Detect which cell encompasses the target text, then output its (X, Y) center coordinate. 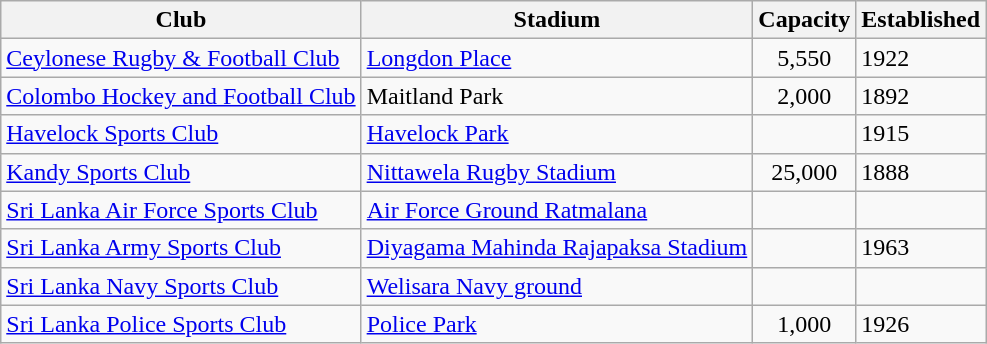
Ceylonese Rugby & Football Club (181, 58)
Longdon Place (557, 58)
Air Force Ground Ratmalana (557, 210)
Stadium (557, 20)
5,550 (804, 58)
Sri Lanka Police Sports Club (181, 324)
Kandy Sports Club (181, 172)
Club (181, 20)
Nittawela Rugby Stadium (557, 172)
Diyagama Mahinda Rajapaksa Stadium (557, 248)
2,000 (804, 96)
Welisara Navy ground (557, 286)
Maitland Park (557, 96)
1,000 (804, 324)
1922 (921, 58)
1915 (921, 134)
Established (921, 20)
Havelock Park (557, 134)
25,000 (804, 172)
Police Park (557, 324)
Sri Lanka Navy Sports Club (181, 286)
Sri Lanka Army Sports Club (181, 248)
1963 (921, 248)
Sri Lanka Air Force Sports Club (181, 210)
1892 (921, 96)
Havelock Sports Club (181, 134)
1926 (921, 324)
Colombo Hockey and Football Club (181, 96)
1888 (921, 172)
Capacity (804, 20)
